Capture the cell that displays the provided text and extract its (X, Y) central coordinate. 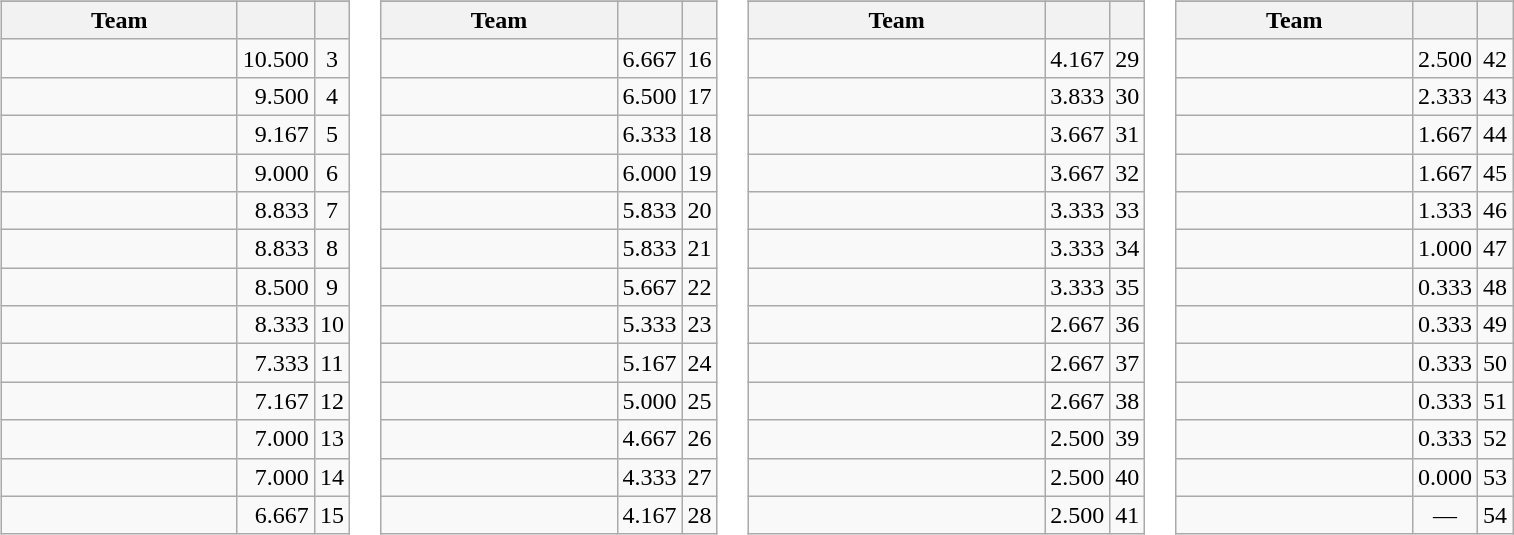
20 (700, 211)
41 (1128, 515)
42 (1494, 58)
45 (1494, 173)
3.833 (1078, 96)
15 (332, 515)
2.333 (1444, 96)
34 (1128, 249)
31 (1128, 134)
36 (1128, 325)
1.000 (1444, 249)
9.500 (276, 96)
6.500 (650, 96)
9.000 (276, 173)
5 (332, 134)
10.500 (276, 58)
1.333 (1444, 211)
0.000 (1444, 477)
8 (332, 249)
39 (1128, 439)
24 (700, 363)
54 (1494, 515)
19 (700, 173)
13 (332, 439)
7 (332, 211)
21 (700, 249)
47 (1494, 249)
6 (332, 173)
17 (700, 96)
5.667 (650, 287)
8.500 (276, 287)
35 (1128, 287)
40 (1128, 477)
43 (1494, 96)
4.333 (650, 477)
14 (332, 477)
9.167 (276, 134)
37 (1128, 363)
11 (332, 363)
23 (700, 325)
12 (332, 401)
3 (332, 58)
9 (332, 287)
28 (700, 515)
38 (1128, 401)
16 (700, 58)
5.333 (650, 325)
5.167 (650, 363)
33 (1128, 211)
6.333 (650, 134)
7.167 (276, 401)
6.000 (650, 173)
7.333 (276, 363)
48 (1494, 287)
51 (1494, 401)
46 (1494, 211)
22 (700, 287)
27 (700, 477)
53 (1494, 477)
50 (1494, 363)
4 (332, 96)
44 (1494, 134)
26 (700, 439)
— (1444, 515)
8.333 (276, 325)
32 (1128, 173)
18 (700, 134)
25 (700, 401)
29 (1128, 58)
10 (332, 325)
52 (1494, 439)
4.667 (650, 439)
30 (1128, 96)
5.000 (650, 401)
49 (1494, 325)
